Extract the [X, Y] coordinate from the center of the cell holding the provided text.  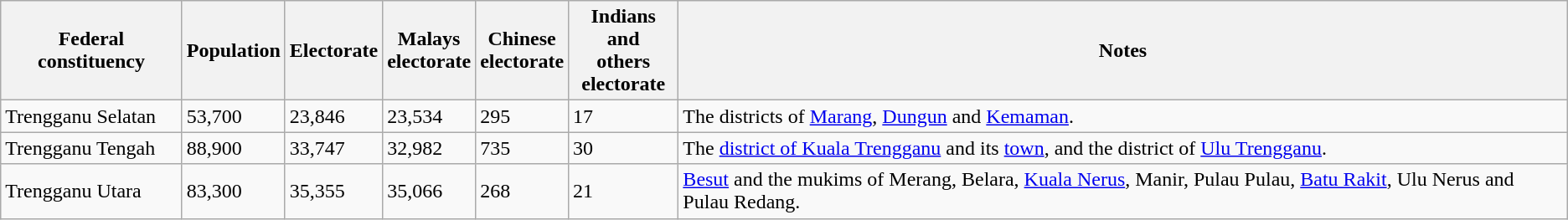
Besut and the mukims of Merang, Belara, Kuala Nerus, Manir, Pulau Pulau, Batu Rakit, Ulu Nerus and Pulau Redang. [1122, 191]
Trengganu Tengah [91, 148]
Trengganu Utara [91, 191]
Population [233, 50]
Malayselectorate [429, 50]
17 [623, 116]
735 [523, 148]
Trengganu Selatan [91, 116]
21 [623, 191]
53,700 [233, 116]
Indians andotherselectorate [623, 50]
35,066 [429, 191]
33,747 [333, 148]
Federal constituency [91, 50]
Chineseelectorate [523, 50]
268 [523, 191]
35,355 [333, 191]
32,982 [429, 148]
30 [623, 148]
88,900 [233, 148]
295 [523, 116]
The districts of Marang, Dungun and Kemaman. [1122, 116]
Notes [1122, 50]
23,534 [429, 116]
Electorate [333, 50]
The district of Kuala Trengganu and its town, and the district of Ulu Trengganu. [1122, 148]
23,846 [333, 116]
83,300 [233, 191]
